Detect which cell encompasses the target text, then output its [x, y] center coordinate. 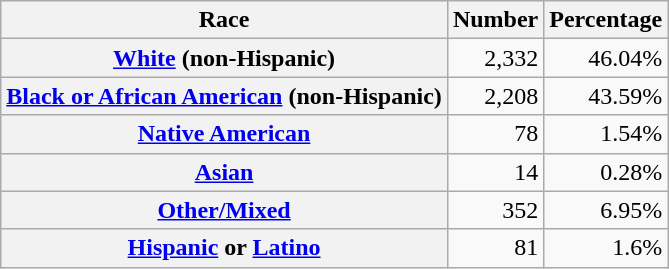
Black or African American (non-Hispanic) [224, 96]
Race [224, 20]
1.6% [606, 248]
352 [495, 210]
Other/Mixed [224, 210]
14 [495, 172]
81 [495, 248]
Percentage [606, 20]
6.95% [606, 210]
Asian [224, 172]
Native American [224, 134]
46.04% [606, 58]
43.59% [606, 96]
Number [495, 20]
White (non-Hispanic) [224, 58]
0.28% [606, 172]
2,208 [495, 96]
2,332 [495, 58]
Hispanic or Latino [224, 248]
78 [495, 134]
1.54% [606, 134]
